From the cell containing the given text, extract its center point as (x, y) coordinate. 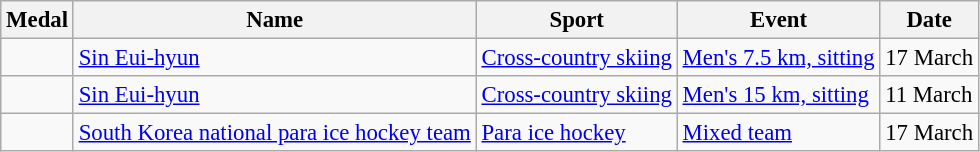
Name (274, 20)
Sport (576, 20)
Para ice hockey (576, 133)
Date (930, 20)
South Korea national para ice hockey team (274, 133)
11 March (930, 95)
Medal (38, 20)
Event (778, 20)
Mixed team (778, 133)
Men's 15 km, sitting (778, 95)
Men's 7.5 km, sitting (778, 58)
